Identify which cell holds the provided text, then report its [X, Y] central coordinate. 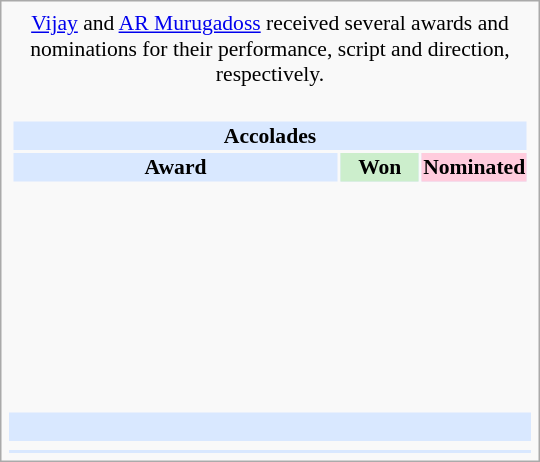
Accolades Award Won Nominated [270, 250]
Won [380, 167]
Nominated [474, 167]
Award [175, 167]
Vijay and AR Murugadoss received several awards and nominations for their performance, script and direction, respectively. [270, 49]
Accolades [270, 135]
